For the text-containing cell, return its midpoint in (X, Y) coordinate format. 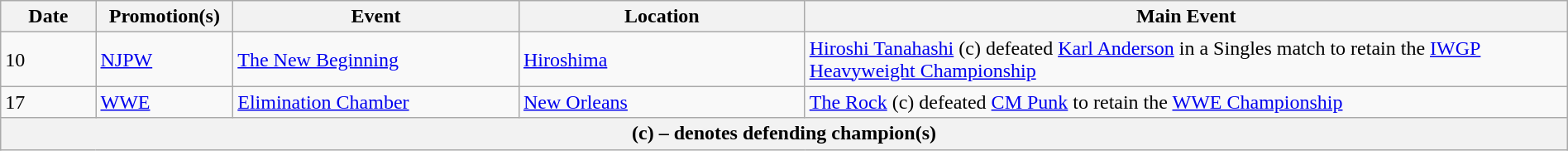
Main Event (1186, 17)
WWE (165, 102)
Location (662, 17)
Date (48, 17)
10 (48, 60)
Hiroshi Tanahashi (c) defeated Karl Anderson in a Singles match to retain the IWGP Heavyweight Championship (1186, 60)
Event (376, 17)
Elimination Chamber (376, 102)
The New Beginning (376, 60)
Hiroshima (662, 60)
New Orleans (662, 102)
The Rock (c) defeated CM Punk to retain the WWE Championship (1186, 102)
Promotion(s) (165, 17)
17 (48, 102)
NJPW (165, 60)
(c) – denotes defending champion(s) (784, 134)
